Extract the [X, Y] coordinate from the center of the cell holding the provided text.  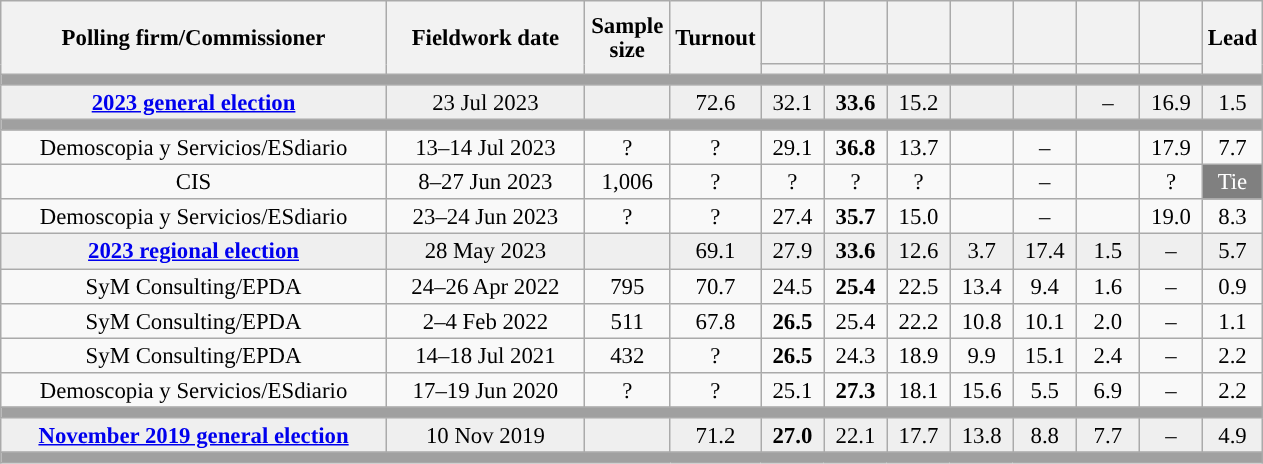
8.3 [1232, 218]
15.1 [1044, 356]
25.1 [792, 390]
27.9 [792, 252]
36.8 [856, 148]
69.1 [716, 252]
10.8 [982, 320]
71.2 [716, 436]
10.1 [1044, 320]
28 May 2023 [485, 252]
24.5 [792, 286]
70.7 [716, 286]
0.9 [1232, 286]
12.6 [918, 252]
Polling firm/Commissioner [194, 38]
24–26 Apr 2022 [485, 286]
24.3 [856, 356]
1.6 [1108, 286]
November 2019 general election [194, 436]
15.6 [982, 390]
2023 general election [194, 102]
Sample size [627, 38]
23 Jul 2023 [485, 102]
18.9 [918, 356]
29.1 [792, 148]
6.9 [1108, 390]
22.2 [918, 320]
14–18 Jul 2021 [485, 356]
67.8 [716, 320]
2023 regional election [194, 252]
17.7 [918, 436]
2–4 Feb 2022 [485, 320]
8.8 [1044, 436]
1,006 [627, 182]
Tie [1232, 182]
27.4 [792, 218]
13.7 [918, 148]
72.6 [716, 102]
13–14 Jul 2023 [485, 148]
23–24 Jun 2023 [485, 218]
9.9 [982, 356]
9.4 [1044, 286]
795 [627, 286]
5.7 [1232, 252]
Fieldwork date [485, 38]
8–27 Jun 2023 [485, 182]
4.9 [1232, 436]
CIS [194, 182]
13.4 [982, 286]
13.8 [982, 436]
1.1 [1232, 320]
5.5 [1044, 390]
511 [627, 320]
17–19 Jun 2020 [485, 390]
2.4 [1108, 356]
27.0 [792, 436]
22.5 [918, 286]
22.1 [856, 436]
Lead [1232, 38]
3.7 [982, 252]
432 [627, 356]
2.0 [1108, 320]
17.4 [1044, 252]
18.1 [918, 390]
27.3 [856, 390]
16.9 [1170, 102]
15.2 [918, 102]
35.7 [856, 218]
Turnout [716, 38]
15.0 [918, 218]
19.0 [1170, 218]
10 Nov 2019 [485, 436]
32.1 [792, 102]
17.9 [1170, 148]
